Capture the cell that displays the provided text and extract its (x, y) central coordinate. 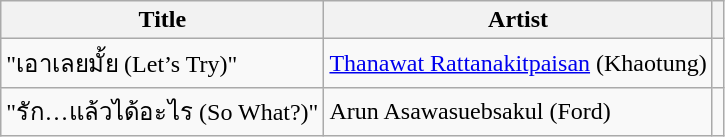
"รัก…แล้วได้อะไร (So What?)" (162, 112)
Thanawat Rattanakitpaisan (Khaotung) (518, 64)
Artist (518, 20)
Title (162, 20)
Arun Asawasuebsakul (Ford) (518, 112)
"เอาเลยมั้ย (Let’s Try)" (162, 64)
